Determine the [X, Y] coordinate at the center of the cell enclosing the given text.  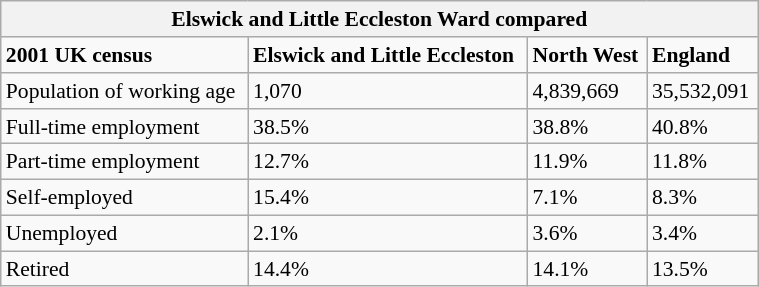
1,070 [388, 91]
2001 UK census [124, 55]
40.8% [702, 126]
35,532,091 [702, 91]
8.3% [702, 197]
Part-time employment [124, 162]
38.8% [586, 126]
3.4% [702, 233]
North West [586, 55]
Elswick and Little Eccleston Ward compared [380, 19]
12.7% [388, 162]
Population of working age [124, 91]
3.6% [586, 233]
Elswick and Little Eccleston [388, 55]
Self-employed [124, 197]
15.4% [388, 197]
11.9% [586, 162]
Unemployed [124, 233]
England [702, 55]
11.8% [702, 162]
14.4% [388, 269]
4,839,669 [586, 91]
7.1% [586, 197]
38.5% [388, 126]
14.1% [586, 269]
Retired [124, 269]
13.5% [702, 269]
Full-time employment [124, 126]
2.1% [388, 233]
